Return [x, y] of the center of cell containing provided text 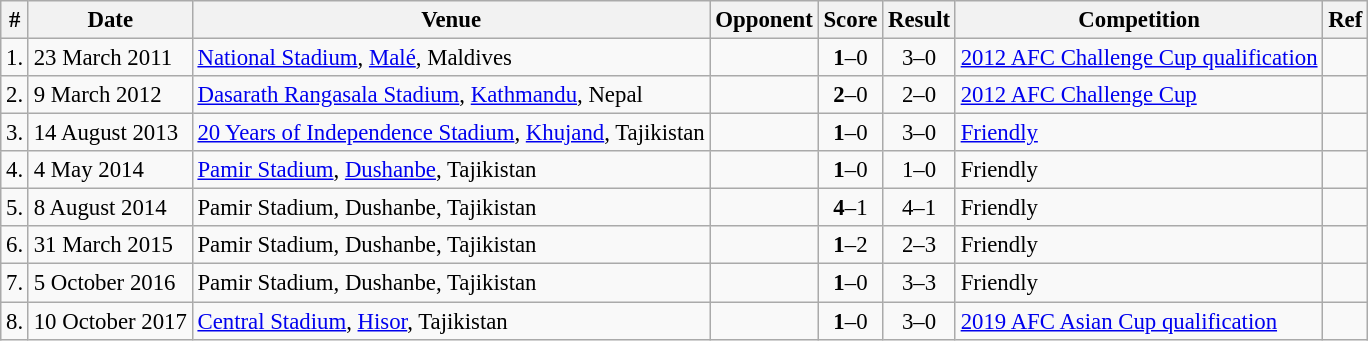
Dasarath Rangasala Stadium, Kathmandu, Nepal [451, 95]
Opponent [764, 20]
3–3 [920, 283]
Venue [451, 20]
Result [920, 20]
Competition [1138, 20]
5. [15, 208]
8 August 2014 [110, 208]
2–3 [920, 245]
1–2 [850, 245]
6. [15, 245]
14 August 2013 [110, 133]
# [15, 20]
7. [15, 283]
2019 AFC Asian Cup qualification [1138, 321]
2012 AFC Challenge Cup qualification [1138, 58]
31 March 2015 [110, 245]
20 Years of Independence Stadium, Khujand, Tajikistan [451, 133]
9 March 2012 [110, 95]
National Stadium, Malé, Maldives [451, 58]
10 October 2017 [110, 321]
2012 AFC Challenge Cup [1138, 95]
8. [15, 321]
4. [15, 170]
Score [850, 20]
23 March 2011 [110, 58]
3. [15, 133]
Central Stadium, Hisor, Tajikistan [451, 321]
Date [110, 20]
2. [15, 95]
Ref [1346, 20]
1. [15, 58]
5 October 2016 [110, 283]
4 May 2014 [110, 170]
